Capture the cell that displays the provided text and extract its [x, y] central coordinate. 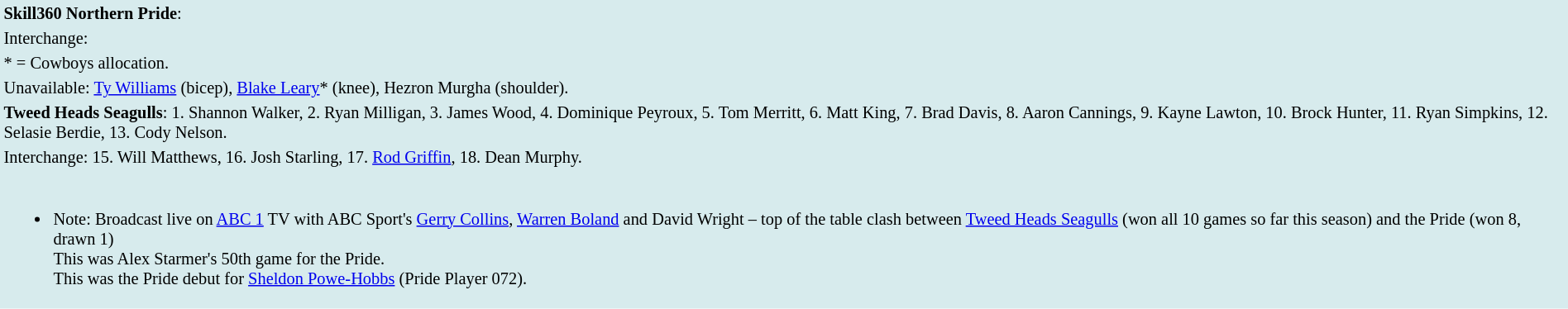
Unavailable: Ty Williams (bicep), Blake Leary* (knee), Hezron Murgha (shoulder). [784, 88]
Skill360 Northern Pride: [784, 13]
Interchange: [784, 38]
* = Cowboys allocation. [784, 63]
Interchange: 15. Will Matthews, 16. Josh Starling, 17. Rod Griffin, 18. Dean Murphy. [784, 157]
